Provide the (x, y) coordinate of the cell's center where the given text is located.  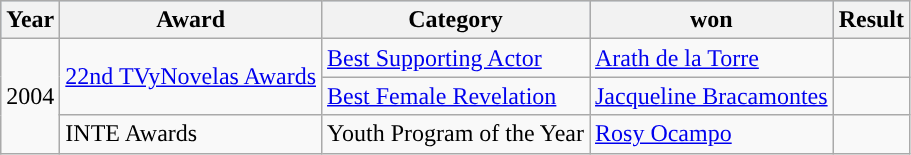
Result (871, 20)
INTE Awards (191, 134)
Best Supporting Actor (456, 58)
Rosy Ocampo (712, 134)
Arath de la Torre (712, 58)
2004 (30, 96)
Youth Program of the Year (456, 134)
Best Female Revelation (456, 96)
Category (456, 20)
won (712, 20)
Year (30, 20)
Jacqueline Bracamontes (712, 96)
Award (191, 20)
22nd TVyNovelas Awards (191, 77)
